Return [x, y] of the center of cell containing provided text 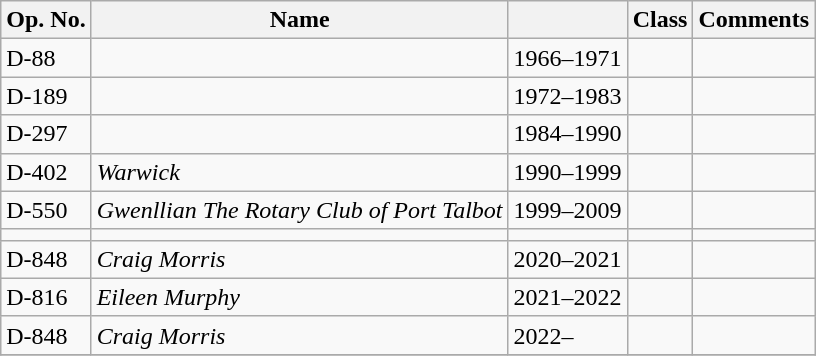
1999–2009 [568, 210]
1984–1990 [568, 134]
D-402 [46, 172]
2020–2021 [568, 259]
2022– [568, 335]
1966–1971 [568, 58]
Op. No. [46, 20]
D-297 [46, 134]
1972–1983 [568, 96]
D-189 [46, 96]
Gwenllian The Rotary Club of Port Talbot [300, 210]
2021–2022 [568, 297]
D-88 [46, 58]
D-816 [46, 297]
Warwick [300, 172]
Name [300, 20]
1990–1999 [568, 172]
Class [660, 20]
D-550 [46, 210]
Eileen Murphy [300, 297]
Comments [754, 20]
